Search for the cell housing the specified text and yield its (x, y) center coordinate. 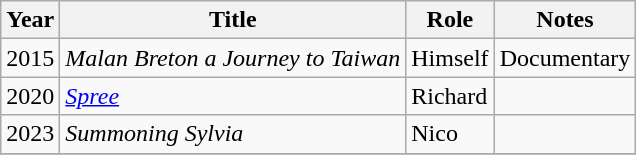
Year (30, 20)
Himself (450, 58)
Richard (450, 96)
Spree (233, 96)
Title (233, 20)
Malan Breton a Journey to Taiwan (233, 58)
Documentary (565, 58)
Role (450, 20)
2023 (30, 134)
2015 (30, 58)
Nico (450, 134)
2020 (30, 96)
Notes (565, 20)
Summoning Sylvia (233, 134)
